Determine the (x, y) coordinate at the center of the cell enclosing the given text.  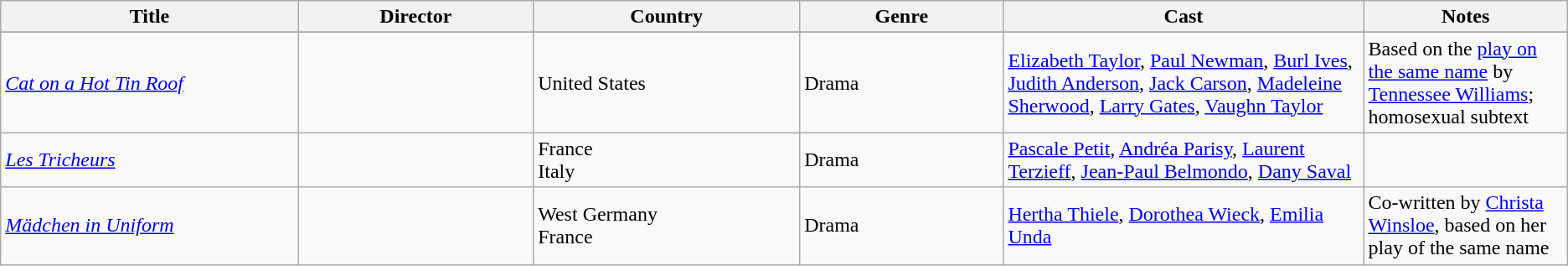
Mädchen in Uniform (149, 226)
Hertha Thiele, Dorothea Wieck, Emilia Unda (1184, 226)
West GermanyFrance (667, 226)
Notes (1466, 17)
FranceItaly (667, 159)
Title (149, 17)
Based on the play on the same name by Tennessee Williams; homosexual subtext (1466, 82)
Country (667, 17)
United States (667, 82)
Co-written by Christa Winsloe, based on her play of the same name (1466, 226)
Pascale Petit, Andréa Parisy, Laurent Terzieff, Jean-Paul Belmondo, Dany Saval (1184, 159)
Elizabeth Taylor, Paul Newman, Burl Ives, Judith Anderson, Jack Carson, Madeleine Sherwood, Larry Gates, Vaughn Taylor (1184, 82)
Genre (901, 17)
Director (415, 17)
Cast (1184, 17)
Cat on a Hot Tin Roof (149, 82)
Les Tricheurs (149, 159)
